Extract the (X, Y) coordinate from the center of the cell holding the provided text.  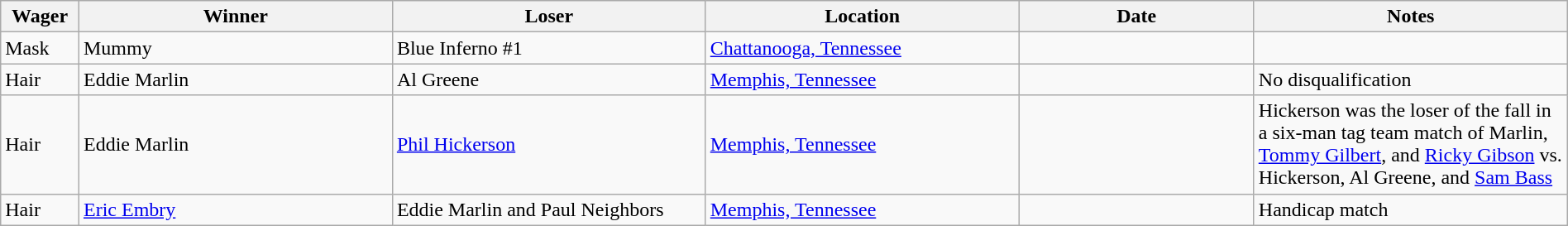
Chattanooga, Tennessee (862, 48)
Handicap match (1411, 209)
Eric Embry (235, 209)
Blue Inferno #1 (549, 48)
Winner (235, 17)
Hickerson was the loser of the fall in a six-man tag team match of Marlin, Tommy Gilbert, and Ricky Gibson vs. Hickerson, Al Greene, and Sam Bass (1411, 144)
Mummy (235, 48)
No disqualification (1411, 79)
Location (862, 17)
Notes (1411, 17)
Phil Hickerson (549, 144)
Eddie Marlin and Paul Neighbors (549, 209)
Mask (40, 48)
Loser (549, 17)
Al Greene (549, 79)
Date (1136, 17)
Wager (40, 17)
